Return [x, y] of the center of cell containing provided text 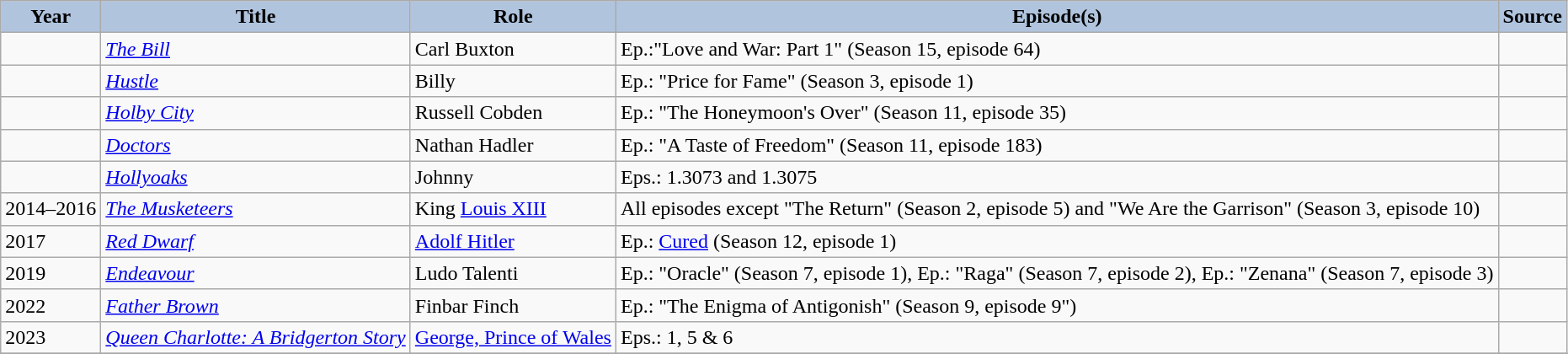
Hollyoaks [256, 177]
2017 [51, 241]
Eps.: 1.3073 and 1.3075 [1057, 177]
Ep.: "Oracle" (Season 7, episode 1), Ep.: "Raga" (Season 7, episode 2), Ep.: "Zenana" (Season 7, episode 3) [1057, 273]
Ep.: "A Taste of Freedom" (Season 11, episode 183) [1057, 145]
Carl Buxton [513, 49]
Russell Cobden [513, 113]
Nathan Hadler [513, 145]
King Louis XIII [513, 209]
2014–2016 [51, 209]
The Bill [256, 49]
Adolf Hitler [513, 241]
Doctors [256, 145]
Hustle [256, 81]
Year [51, 17]
Ep.: "Price for Fame" (Season 3, episode 1) [1057, 81]
George, Prince of Wales [513, 337]
Holby City [256, 113]
Ep.: "The Honeymoon's Over" (Season 11, episode 35) [1057, 113]
2019 [51, 273]
Billy [513, 81]
Ep.: "The Enigma of Antigonish" (Season 9, episode 9") [1057, 305]
All episodes except "The Return" (Season 2, episode 5) and "We Are the Garrison" (Season 3, episode 10) [1057, 209]
Source [1533, 17]
Johnny [513, 177]
Ludo Talenti [513, 273]
The Musketeers [256, 209]
Queen Charlotte: A Bridgerton Story [256, 337]
Father Brown [256, 305]
2022 [51, 305]
Endeavour [256, 273]
Title [256, 17]
Role [513, 17]
Finbar Finch [513, 305]
2023 [51, 337]
Ep.:"Love and War: Part 1" (Season 15, episode 64) [1057, 49]
Episode(s) [1057, 17]
Eps.: 1, 5 & 6 [1057, 337]
Ep.: Cured (Season 12, episode 1) [1057, 241]
Red Dwarf [256, 241]
